Determine the (X, Y) coordinate at the center of the cell enclosing the given text.  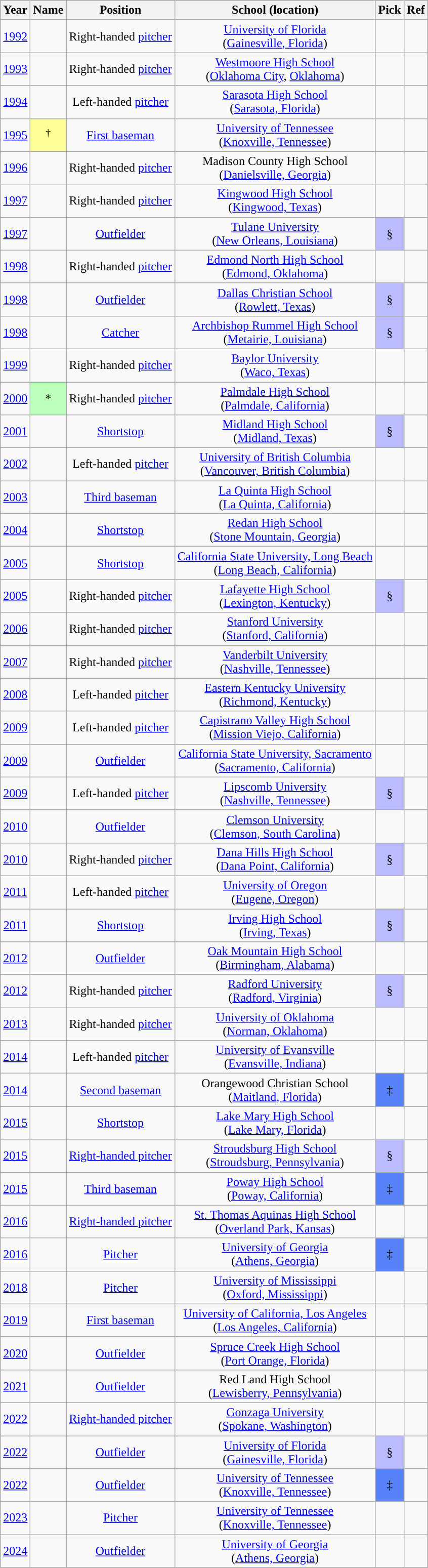
Lipscomb University(Nashville, Tennessee) (275, 794)
2013 (15, 1024)
Lake Mary High School(Lake Mary, Florida) (275, 1123)
Red Land High School(Lewisberry, Pennsylvania) (275, 1386)
2018 (15, 1288)
Midland High School(Midland, Texas) (275, 431)
2000 (15, 398)
1999 (15, 365)
University of Evansville(Evansville, Indiana) (275, 1057)
Stroudsburg High School(Stroudsburg, Pennsylvania) (275, 1156)
1992 (15, 36)
Capistrano Valley High School(Mission Viejo, California) (275, 728)
Baylor University(Waco, Texas) (275, 365)
2024 (15, 1551)
2021 (15, 1386)
Pick (390, 10)
1995 (15, 135)
Orangewood Christian School(Maitland, Florida) (275, 1090)
Year (15, 10)
Madison County High School(Danielsville, Georgia) (275, 168)
Poway High School(Poway, California) (275, 1188)
2023 (15, 1518)
Tulane University(New Orleans, Louisiana) (275, 234)
Gonzaga University(Spokane, Washington) (275, 1419)
Spruce Creek High School(Port Orange, Florida) (275, 1353)
Ref (416, 10)
Position (120, 10)
Vanderbilt University(Nashville, Tennessee) (275, 662)
2020 (15, 1353)
2004 (15, 530)
University of British Columbia(Vancouver, British Columbia) (275, 465)
Stanford University(Stanford, California) (275, 629)
1996 (15, 168)
2019 (15, 1320)
La Quinta High School(La Quinta, California) (275, 497)
Dana Hills High School(Dana Point, California) (275, 859)
Irving High School(Irving, Texas) (275, 925)
Name (49, 10)
Redan High School(Stone Mountain, Georgia) (275, 530)
Clemson University(Clemson, South Carolina) (275, 826)
2007 (15, 662)
Radford University(Radford, Virginia) (275, 991)
Catcher (120, 332)
2003 (15, 497)
Lafayette High School(Lexington, Kentucky) (275, 596)
Eastern Kentucky University(Richmond, Kentucky) (275, 694)
University of California, Los Angeles(Los Angeles, California) (275, 1320)
Edmond North High School(Edmond, Oklahoma) (275, 266)
1994 (15, 102)
Westmoore High School(Oklahoma City, Oklahoma) (275, 69)
California State University, Long Beach(Long Beach, California) (275, 563)
Second baseman (120, 1090)
St. Thomas Aquinas High School(Overland Park, Kansas) (275, 1222)
Sarasota High School(Sarasota, Florida) (275, 102)
Dallas Christian School(Rowlett, Texas) (275, 300)
Kingwood High School(Kingwood, Texas) (275, 200)
1993 (15, 69)
School (location) (275, 10)
2008 (15, 694)
2001 (15, 431)
University of Oklahoma(Norman, Oklahoma) (275, 1024)
Oak Mountain High School(Birmingham, Alabama) (275, 959)
* (49, 398)
Palmdale High School(Palmdale, California) (275, 398)
2006 (15, 629)
† (49, 135)
University of Mississippi(Oxford, Mississippi) (275, 1288)
2002 (15, 465)
California State University, Sacramento(Sacramento, California) (275, 760)
Archbishop Rummel High School(Metairie, Louisiana) (275, 332)
University of Oregon(Eugene, Oregon) (275, 892)
